Extract the (x, y) coordinate from the center of the cell holding the provided text.  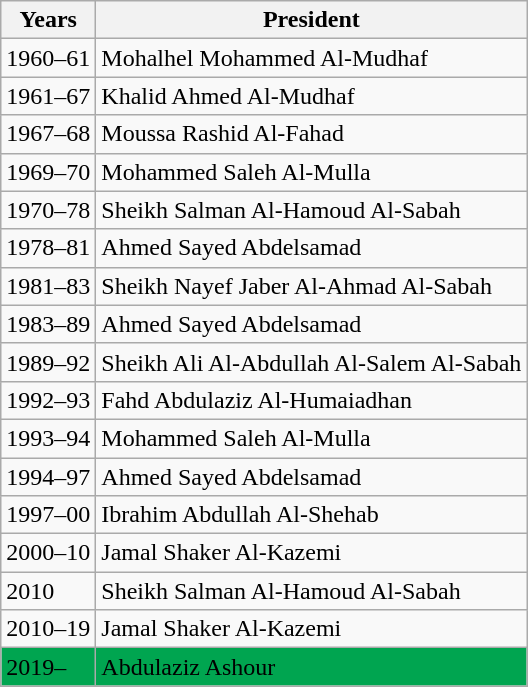
1978–81 (48, 248)
1970–78 (48, 210)
Abdulaziz Ashour (312, 667)
1992–93 (48, 400)
Years (48, 20)
Sheikh Ali Al-Abdullah Al-Salem Al-Sabah (312, 362)
1967–68 (48, 134)
Mohalhel Mohammed Al-Mudhaf (312, 58)
1989–92 (48, 362)
Fahd Abdulaziz Al-Humaiadhan (312, 400)
Ibrahim Abdullah Al-Shehab (312, 515)
2019– (48, 667)
2010–19 (48, 629)
1981–83 (48, 286)
1983–89 (48, 324)
1961–67 (48, 96)
Moussa Rashid Al-Fahad (312, 134)
Sheikh Nayef Jaber Al-Ahmad Al-Sabah (312, 286)
1960–61 (48, 58)
1994–97 (48, 477)
1997–00 (48, 515)
Khalid Ahmed Al-Mudhaf (312, 96)
President (312, 20)
1993–94 (48, 438)
2000–10 (48, 553)
1969–70 (48, 172)
2010 (48, 591)
